Determine the (x, y) coordinate at the center of the cell enclosing the given text.  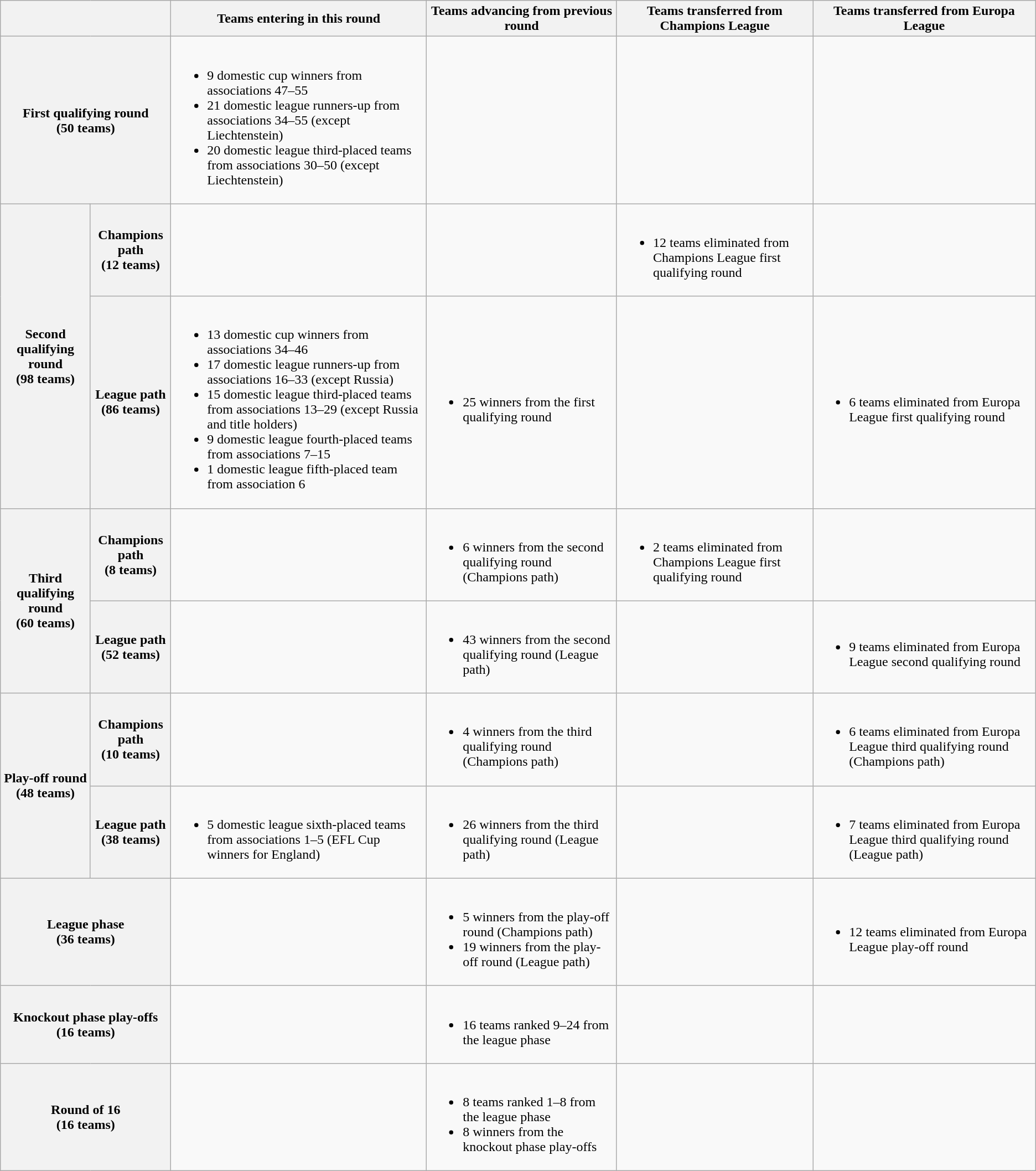
League phase (36 teams) (86, 932)
First qualifying round (50 teams) (86, 120)
5 domestic league sixth-placed teams from associations 1–5 (EFL Cup winners for England) (299, 832)
5 winners from the play-off round (Champions path)19 winners from the play-off round (League path) (522, 932)
7 teams eliminated from Europa League third qualifying round (League path) (924, 832)
9 teams eliminated from Europa League second qualifying round (924, 647)
Teams transferred from Europa League (924, 19)
Champions path(8 teams) (131, 555)
Third qualifying round (60 teams) (45, 601)
League path(86 teams) (131, 402)
6 teams eliminated from Europa League first qualifying round (924, 402)
Second qualifying round (98 teams) (45, 356)
6 teams eliminated from Europa League third qualifying round (Champions path) (924, 740)
League path(38 teams) (131, 832)
League path(52 teams) (131, 647)
8 teams ranked 1–8 from the league phase8 winners from the knockout phase play-offs (522, 1117)
6 winners from the second qualifying round (Champions path) (522, 555)
Champions path(10 teams) (131, 740)
Round of 16(16 teams) (86, 1117)
Teams entering in this round (299, 19)
16 teams ranked 9–24 from the league phase (522, 1024)
Teams transferred from Champions League (714, 19)
43 winners from the second qualifying round (League path) (522, 647)
Champions path(12 teams) (131, 250)
2 teams eliminated from Champions League first qualifying round (714, 555)
12 teams eliminated from Europa League play-off round (924, 932)
25 winners from the first qualifying round (522, 402)
4 winners from the third qualifying round (Champions path) (522, 740)
Play-off round (48 teams) (45, 786)
12 teams eliminated from Champions League first qualifying round (714, 250)
Teams advancing from previous round (522, 19)
Knockout phase play-offs(16 teams) (86, 1024)
26 winners from the third qualifying round (League path) (522, 832)
